Detect which cell encompasses the target text, then output its (x, y) center coordinate. 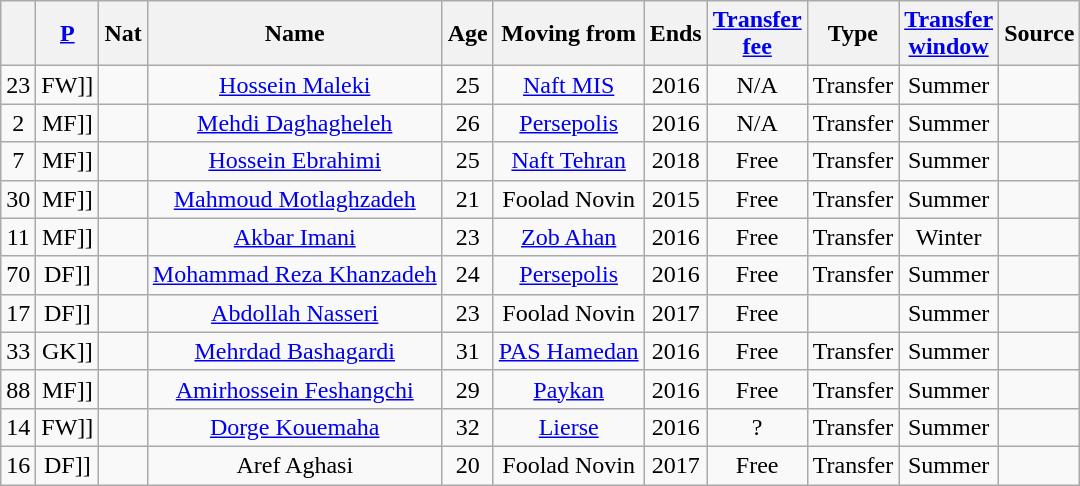
33 (18, 351)
Amirhossein Feshangchi (294, 389)
Moving from (568, 34)
17 (18, 313)
Mehrdad Bashagardi (294, 351)
Paykan (568, 389)
Source (1040, 34)
32 (468, 427)
30 (18, 199)
24 (468, 275)
Nat (123, 34)
2018 (676, 161)
21 (468, 199)
Transferwindow (949, 34)
Ends (676, 34)
Mohammad Reza Khanzadeh (294, 275)
Type (853, 34)
14 (18, 427)
Zob Ahan (568, 237)
Akbar Imani (294, 237)
Mahmoud Motlaghzadeh (294, 199)
Abdollah Nasseri (294, 313)
Transferfee (757, 34)
2 (18, 123)
PAS Hamedan (568, 351)
Naft Tehran (568, 161)
26 (468, 123)
Mehdi Daghagheleh (294, 123)
Aref Aghasi (294, 465)
Dorge Kouemaha (294, 427)
Hossein Maleki (294, 85)
Lierse (568, 427)
Age (468, 34)
? (757, 427)
88 (18, 389)
29 (468, 389)
20 (468, 465)
Naft MIS (568, 85)
P (68, 34)
70 (18, 275)
7 (18, 161)
2015 (676, 199)
Winter (949, 237)
31 (468, 351)
GK]] (68, 351)
Hossein Ebrahimi (294, 161)
Name (294, 34)
16 (18, 465)
11 (18, 237)
